Capture the cell that displays the provided text and extract its [X, Y] central coordinate. 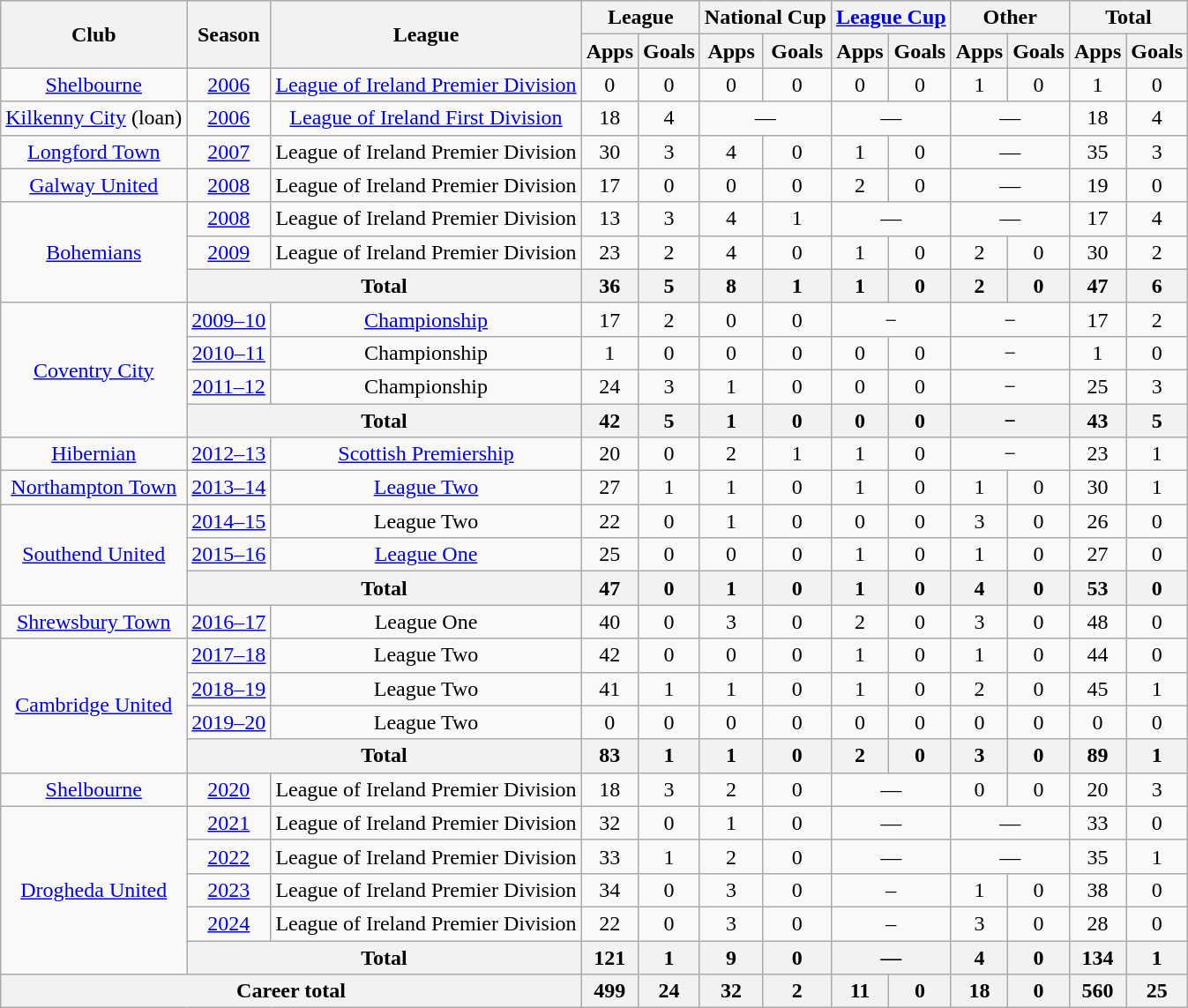
2011–12 [229, 386]
2009–10 [229, 319]
48 [1097, 622]
40 [609, 622]
34 [609, 890]
Longford Town [93, 152]
9 [731, 957]
Career total [291, 991]
Hibernian [93, 454]
43 [1097, 421]
134 [1097, 957]
2019–20 [229, 722]
2007 [229, 152]
Galway United [93, 185]
499 [609, 991]
41 [609, 689]
2020 [229, 789]
36 [609, 286]
Northampton Town [93, 488]
83 [609, 756]
28 [1097, 923]
League Cup [891, 18]
Scottish Premiership [426, 454]
2024 [229, 923]
Shrewsbury Town [93, 622]
53 [1097, 588]
Other [1010, 18]
560 [1097, 991]
Season [229, 34]
6 [1157, 286]
121 [609, 957]
2017–18 [229, 655]
2014–15 [229, 521]
13 [609, 219]
2018–19 [229, 689]
Cambridge United [93, 706]
Club [93, 34]
2021 [229, 823]
26 [1097, 521]
2013–14 [229, 488]
2015–16 [229, 555]
45 [1097, 689]
2012–13 [229, 454]
Drogheda United [93, 890]
38 [1097, 890]
8 [731, 286]
2010–11 [229, 353]
2023 [229, 890]
League of Ireland First Division [426, 118]
Southend United [93, 555]
2022 [229, 856]
19 [1097, 185]
11 [859, 991]
2009 [229, 252]
2016–17 [229, 622]
44 [1097, 655]
Bohemians [93, 252]
National Cup [766, 18]
Kilkenny City (loan) [93, 118]
89 [1097, 756]
Coventry City [93, 370]
